Detect which cell encompasses the target text, then output its (X, Y) center coordinate. 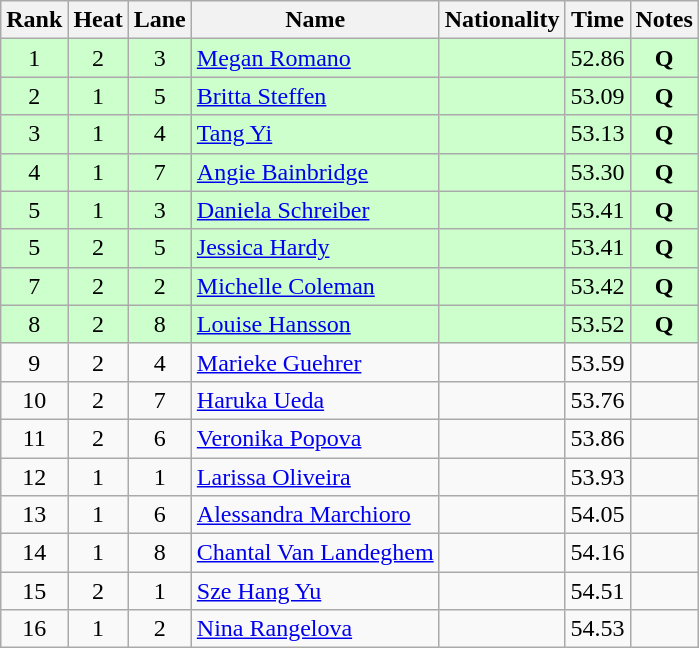
14 (34, 553)
53.76 (598, 400)
53.30 (598, 172)
Marieke Guehrer (315, 362)
Notes (664, 20)
Larissa Oliveira (315, 477)
53.59 (598, 362)
53.52 (598, 324)
Jessica Hardy (315, 248)
10 (34, 400)
Nationality (502, 20)
15 (34, 591)
53.13 (598, 134)
16 (34, 629)
11 (34, 438)
Rank (34, 20)
53.93 (598, 477)
Nina Rangelova (315, 629)
Lane (160, 20)
Chantal Van Landeghem (315, 553)
54.05 (598, 515)
Sze Hang Yu (315, 591)
Haruka Ueda (315, 400)
Daniela Schreiber (315, 210)
9 (34, 362)
Megan Romano (315, 58)
Angie Bainbridge (315, 172)
53.86 (598, 438)
Michelle Coleman (315, 286)
Alessandra Marchioro (315, 515)
Britta Steffen (315, 96)
13 (34, 515)
Time (598, 20)
Louise Hansson (315, 324)
12 (34, 477)
54.53 (598, 629)
Name (315, 20)
Veronika Popova (315, 438)
53.09 (598, 96)
54.16 (598, 553)
Heat (98, 20)
54.51 (598, 591)
53.42 (598, 286)
52.86 (598, 58)
Tang Yi (315, 134)
